Detect which cell encompasses the target text, then output its (x, y) center coordinate. 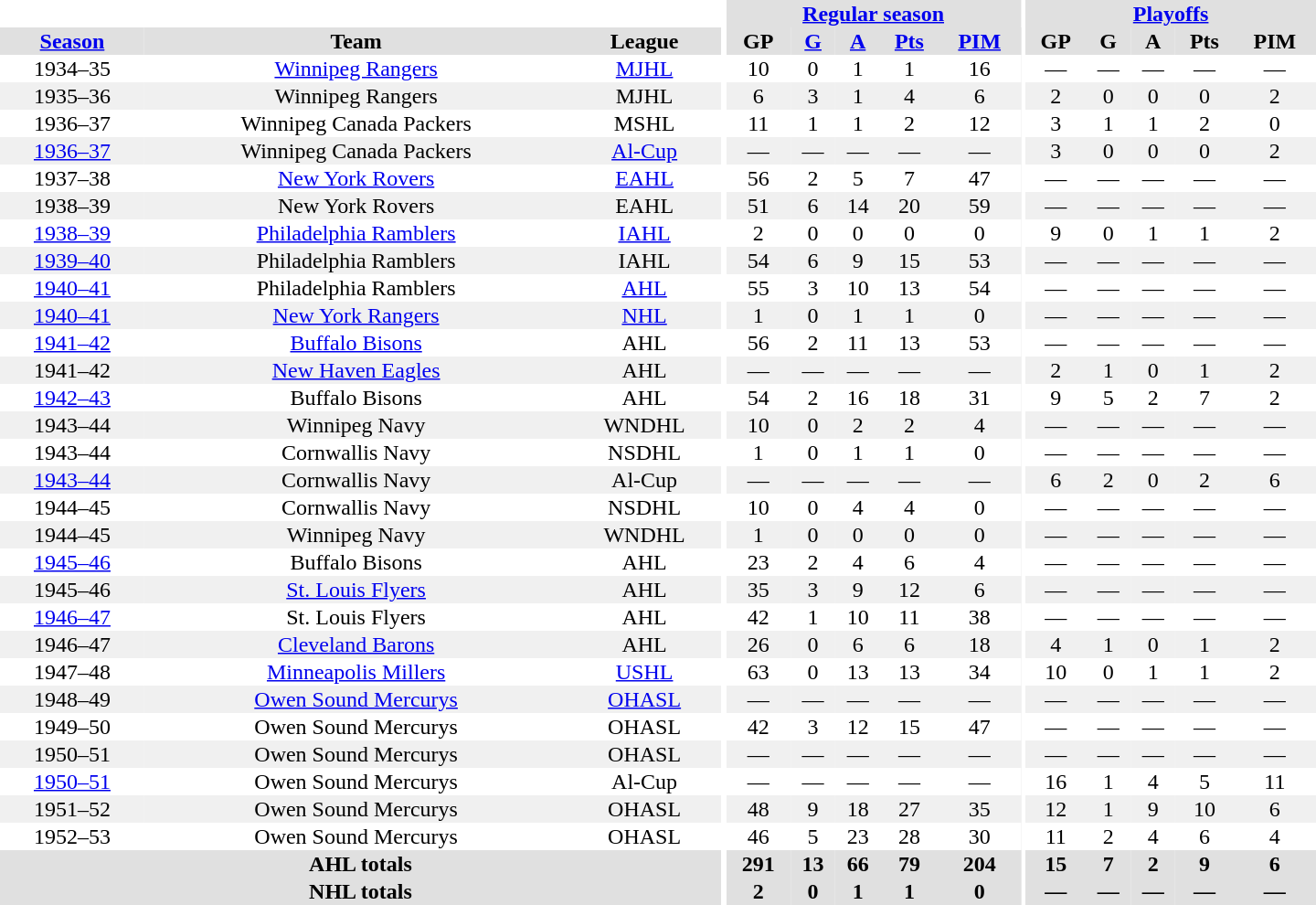
28 (909, 836)
Team (356, 41)
1937–38 (72, 178)
63 (759, 672)
USHL (644, 672)
46 (759, 836)
79 (909, 864)
14 (857, 206)
30 (980, 836)
1949–50 (72, 727)
38 (980, 617)
48 (759, 809)
27 (909, 809)
AHL totals (360, 864)
1934–35 (72, 69)
1947–48 (72, 672)
1952–53 (72, 836)
NHL totals (360, 891)
291 (759, 864)
1935–36 (72, 96)
34 (980, 672)
League (644, 41)
66 (857, 864)
1942–43 (72, 398)
1948–49 (72, 699)
26 (759, 644)
31 (980, 398)
New York Rangers (356, 315)
51 (759, 206)
20 (909, 206)
1939–40 (72, 261)
NHL (644, 315)
Regular season (873, 14)
59 (980, 206)
204 (980, 864)
Cleveland Barons (356, 644)
MSHL (644, 123)
Season (72, 41)
Minneapolis Millers (356, 672)
New Haven Eagles (356, 370)
1951–52 (72, 809)
Playoffs (1171, 14)
55 (759, 288)
